Locate the cell with the specified text and output its (X, Y) center coordinate. 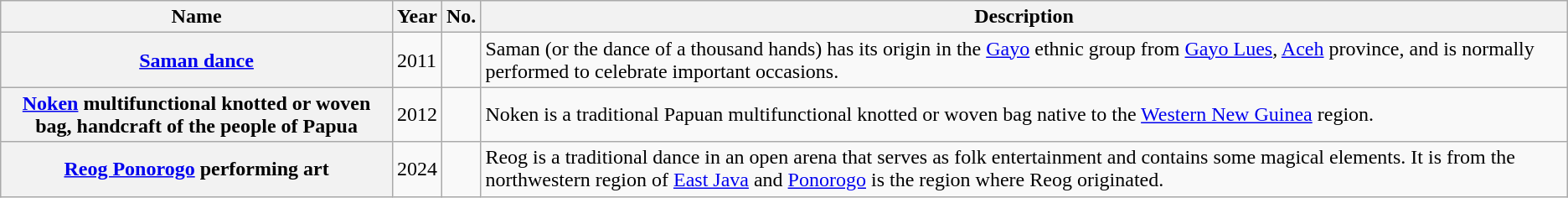
No. (461, 17)
2012 (417, 114)
Description (1024, 17)
Noken is a traditional Papuan multifunctional knotted or woven bag native to the Western New Guinea region. (1024, 114)
2024 (417, 169)
Noken multifunctional knotted or woven bag, handcraft of the people of Papua (197, 114)
Saman dance (197, 60)
Name (197, 17)
Year (417, 17)
2011 (417, 60)
Reog Ponorogo performing art (197, 169)
